Detect which cell encompasses the target text, then output its (X, Y) center coordinate. 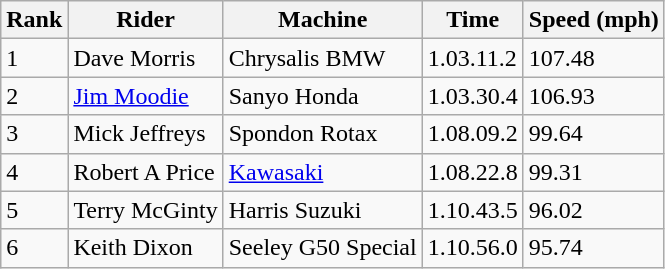
1.03.30.4 (472, 96)
6 (34, 248)
Rider (146, 20)
95.74 (594, 248)
Robert A Price (146, 172)
Keith Dixon (146, 248)
Harris Suzuki (322, 210)
107.48 (594, 58)
4 (34, 172)
Speed (mph) (594, 20)
Dave Morris (146, 58)
1.03.11.2 (472, 58)
Seeley G50 Special (322, 248)
Mick Jeffreys (146, 134)
Spondon Rotax (322, 134)
1.08.09.2 (472, 134)
5 (34, 210)
106.93 (594, 96)
1 (34, 58)
99.64 (594, 134)
Kawasaki (322, 172)
Rank (34, 20)
2 (34, 96)
3 (34, 134)
Sanyo Honda (322, 96)
Jim Moodie (146, 96)
Terry McGinty (146, 210)
Machine (322, 20)
99.31 (594, 172)
96.02 (594, 210)
1.10.56.0 (472, 248)
1.10.43.5 (472, 210)
Chrysalis BMW (322, 58)
Time (472, 20)
1.08.22.8 (472, 172)
